Locate the cell with the specified text and output its [x, y] center coordinate. 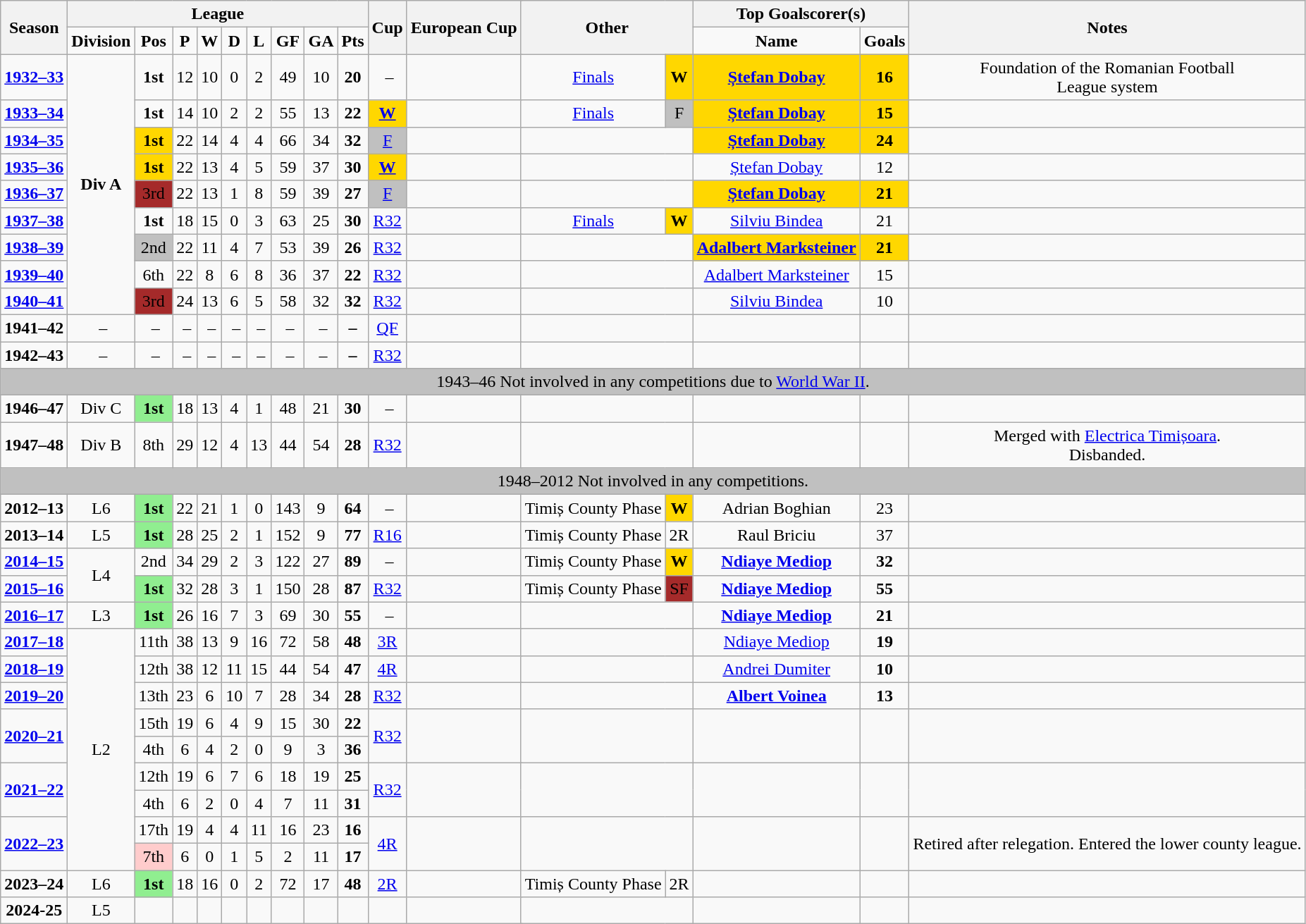
Name [777, 41]
L2 [101, 750]
2017–18 [34, 642]
GF [288, 41]
143 [288, 508]
Div A [101, 185]
Goals [885, 41]
1936–37 [34, 194]
64 [352, 508]
Andrei Dumiter [777, 669]
3R [388, 642]
150 [288, 589]
Notes [1107, 27]
11th [154, 642]
2014–15 [34, 562]
Pts [352, 41]
1938–39 [34, 247]
1934–35 [34, 140]
1943–46 Not involved in any competitions due to World War II. [653, 382]
47 [352, 669]
SF [679, 589]
122 [288, 562]
2019–20 [34, 696]
2023–24 [34, 884]
Retired after relegation. Entered the lower county league. [1107, 844]
17th [154, 830]
Cup [388, 27]
QF [388, 328]
2015–16 [34, 589]
8th [154, 445]
2012–13 [34, 508]
1940–41 [34, 301]
2016–17 [34, 615]
89 [352, 562]
53 [288, 247]
1932–33 [34, 78]
Albert Voinea [777, 696]
6th [154, 274]
L3 [101, 615]
L4 [101, 575]
1942–43 [34, 355]
31 [352, 803]
Merged with Electrica Timișoara. Disbanded. [1107, 445]
1941–42 [34, 328]
2018–19 [34, 669]
Adrian Boghian [777, 508]
1946–47 [34, 409]
Div B [101, 445]
1948–2012 Not involved in any competitions. [653, 481]
GA [321, 41]
2022–23 [34, 844]
87 [352, 589]
R16 [388, 535]
L [259, 41]
Pos [154, 41]
1947–48 [34, 445]
2013–14 [34, 535]
1935–36 [34, 167]
7th [154, 857]
2021–22 [34, 789]
15th [154, 722]
69 [288, 615]
1933–34 [34, 113]
20 [352, 78]
Foundation of the Romanian FootballLeague system [1107, 78]
Raul Briciu [777, 535]
Division [101, 41]
1937–38 [34, 221]
League [218, 14]
P [185, 41]
1939–40 [34, 274]
49 [288, 78]
13th [154, 696]
152 [288, 535]
2020–21 [34, 736]
2024-25 [34, 911]
Season [34, 27]
European Cup [464, 27]
D [234, 41]
66 [288, 140]
Other [607, 27]
63 [288, 221]
77 [352, 535]
Div C [101, 409]
Top Goalscorer(s) [801, 14]
